Pinpoint the cell where the given text exists, returning its [x, y] midpoint coordinate. 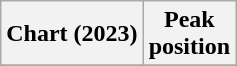
Peakposition [189, 34]
Chart (2023) [72, 34]
